Detect which cell encompasses the target text, then output its [X, Y] center coordinate. 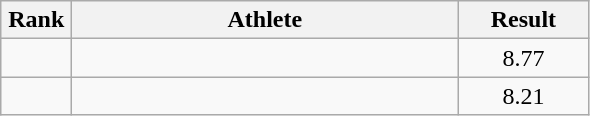
Result [524, 20]
Rank [36, 20]
8.21 [524, 96]
8.77 [524, 58]
Athlete [265, 20]
